Detect which cell encompasses the target text, then output its (x, y) center coordinate. 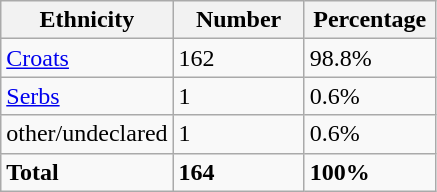
Ethnicity (87, 20)
100% (370, 172)
other/undeclared (87, 134)
Total (87, 172)
164 (238, 172)
Serbs (87, 96)
Croats (87, 58)
98.8% (370, 58)
Percentage (370, 20)
Number (238, 20)
162 (238, 58)
